Determine the (X, Y) coordinate at the center of the cell enclosing the given text.  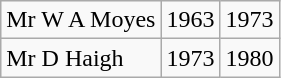
Mr W A Moyes (81, 20)
1963 (190, 20)
Mr D Haigh (81, 58)
1980 (250, 58)
